Detect which cell encompasses the target text, then output its [x, y] center coordinate. 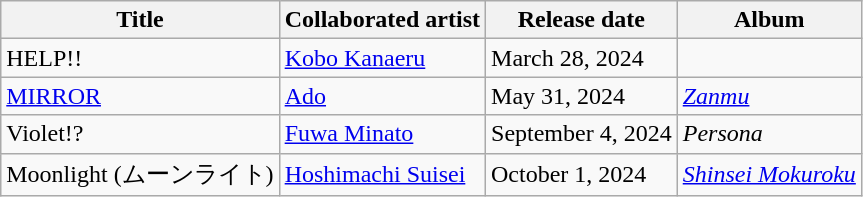
MIRROR [140, 96]
Shinsei Mokuroku [769, 174]
Ado [382, 96]
Hoshimachi Suisei [382, 174]
Release date [582, 20]
May 31, 2024 [582, 96]
HELP!! [140, 58]
Fuwa Minato [382, 134]
Persona [769, 134]
Zanmu [769, 96]
Title [140, 20]
Collaborated artist [382, 20]
Moonlight (ムーンライト) [140, 174]
Violet!? [140, 134]
September 4, 2024 [582, 134]
Album [769, 20]
Kobo Kanaeru [382, 58]
March 28, 2024 [582, 58]
October 1, 2024 [582, 174]
